Scan for the cell matching the given text and deliver its [X, Y] coordinate at center. 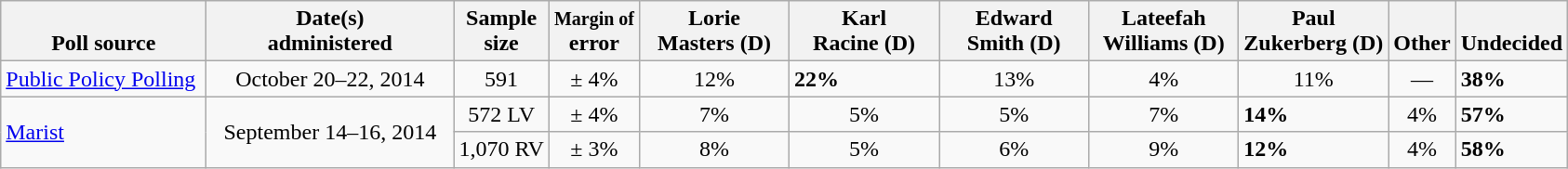
LorieMasters (D) [714, 32]
38% [1511, 79]
57% [1511, 114]
11% [1313, 79]
Public Policy Polling [104, 79]
± 3% [593, 149]
Date(s)administered [330, 32]
1,070 RV [501, 149]
— [1422, 79]
13% [1014, 79]
14% [1313, 114]
October 20–22, 2014 [330, 79]
9% [1164, 149]
Margin oferror [593, 32]
EdwardSmith (D) [1014, 32]
8% [714, 149]
KarlRacine (D) [865, 32]
591 [501, 79]
Marist [104, 132]
Undecided [1511, 32]
6% [1014, 149]
572 LV [501, 114]
September 14–16, 2014 [330, 132]
Other [1422, 32]
58% [1511, 149]
PaulZukerberg (D) [1313, 32]
Poll source [104, 32]
22% [865, 79]
LateefahWilliams (D) [1164, 32]
Samplesize [501, 32]
